Return the [X, Y] coordinate for the center point of the cell that contains the specified text.  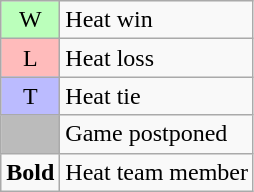
T [30, 96]
Heat win [157, 20]
Bold [30, 172]
Heat team member [157, 172]
Game postponed [157, 134]
Heat loss [157, 58]
L [30, 58]
W [30, 20]
Heat tie [157, 96]
